Search for the cell housing the specified text and yield its [x, y] center coordinate. 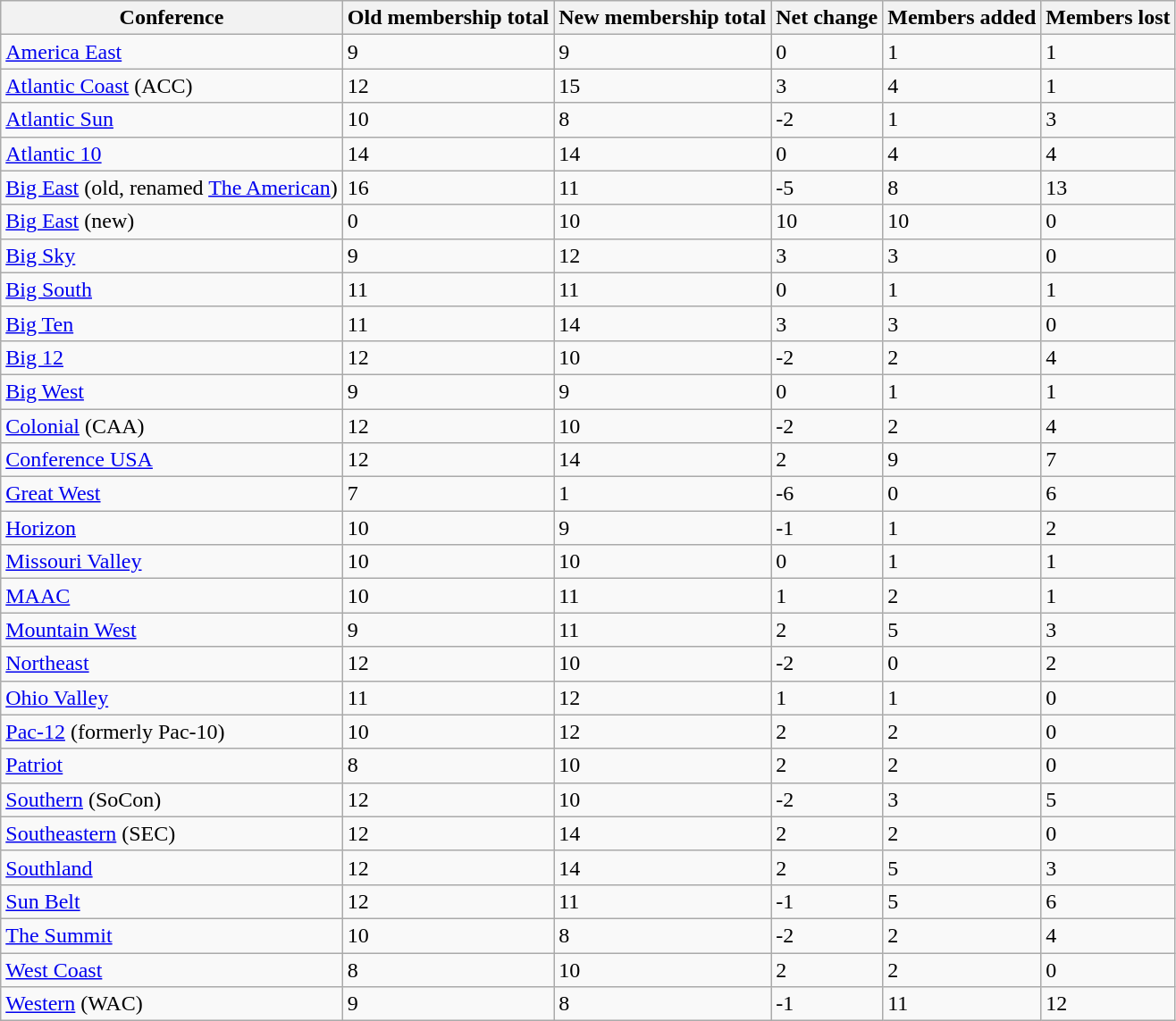
16 [448, 188]
Southeastern (SEC) [172, 833]
Big Ten [172, 323]
Missouri Valley [172, 562]
Big Sky [172, 255]
Members added [962, 18]
Great West [172, 494]
Western (WAC) [172, 1004]
Ohio Valley [172, 698]
Big East (new) [172, 222]
Sun Belt [172, 901]
15 [663, 86]
Old membership total [448, 18]
-6 [827, 494]
America East [172, 52]
New membership total [663, 18]
Big East (old, renamed The American) [172, 188]
Members lost [1108, 18]
Big 12 [172, 357]
Southland [172, 867]
West Coast [172, 969]
Southern (SoCon) [172, 799]
13 [1108, 188]
Atlantic 10 [172, 154]
Northeast [172, 664]
Big West [172, 391]
Pac-12 (formerly Pac-10) [172, 732]
Patriot [172, 766]
The Summit [172, 935]
Colonial (CAA) [172, 426]
Atlantic Coast (ACC) [172, 86]
Mountain West [172, 630]
Horizon [172, 528]
Net change [827, 18]
MAAC [172, 596]
Conference [172, 18]
-5 [827, 188]
Conference USA [172, 460]
Atlantic Sun [172, 120]
Big South [172, 289]
